Locate the cell with the specified text and output its (X, Y) center coordinate. 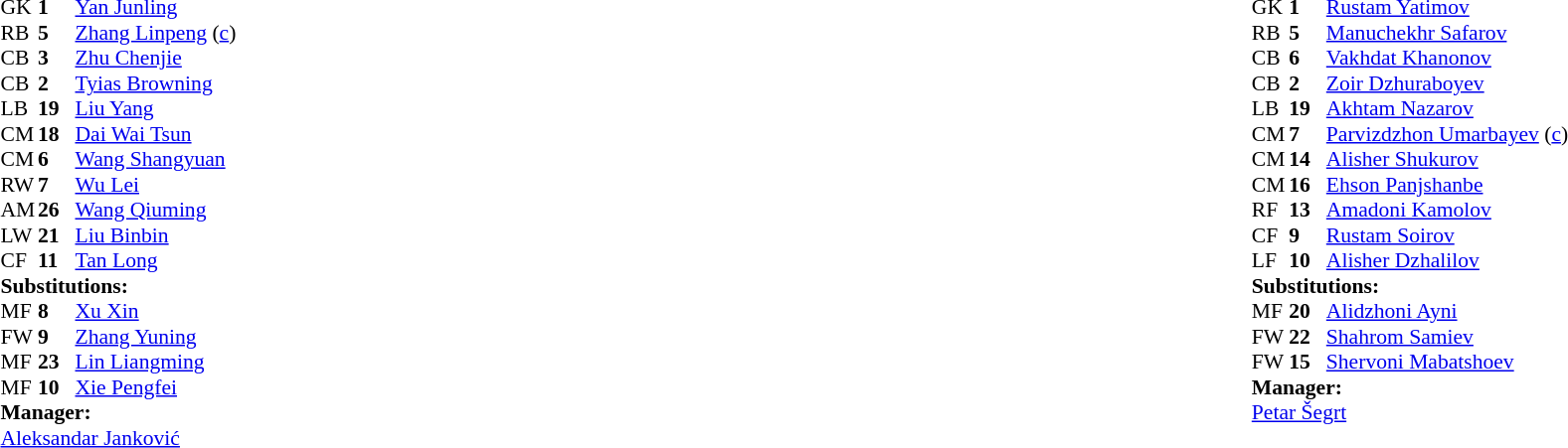
Shervoni Mabatshoev (1448, 363)
16 (1307, 185)
23 (57, 363)
3 (57, 59)
21 (57, 235)
Liu Yang (156, 108)
Dai Wai Tsun (156, 134)
RW (19, 185)
Ehson Panjshanbe (1448, 185)
18 (57, 134)
Alidzhoni Ayni (1448, 311)
14 (1307, 160)
Zoir Dzhuraboyev (1448, 83)
Wang Qiuming (156, 210)
Rustam Soirov (1448, 235)
Xu Xin (156, 311)
AM (19, 210)
Tyias Browning (156, 83)
Amadoni Kamolov (1448, 210)
20 (1307, 311)
26 (57, 210)
Lin Liangming (156, 363)
Alisher Dzhalilov (1448, 261)
Parvizdzhon Umarbayev (c) (1448, 134)
Tan Long (156, 261)
22 (1307, 337)
8 (57, 311)
Petar Šegrt (1410, 412)
Zhu Chenjie (156, 59)
11 (57, 261)
Alisher Shukurov (1448, 160)
Xie Pengfei (156, 387)
LF (1271, 261)
RF (1271, 210)
LW (19, 235)
Shahrom Samiev (1448, 337)
Zhang Linpeng (c) (156, 33)
Liu Binbin (156, 235)
13 (1307, 210)
Vakhdat Khanonov (1448, 59)
Manuchekhr Safarov (1448, 33)
Wu Lei (156, 185)
15 (1307, 363)
Akhtam Nazarov (1448, 108)
Zhang Yuning (156, 337)
Wang Shangyuan (156, 160)
